Output the [x, y] coordinate of the center of the cell containing the given text.  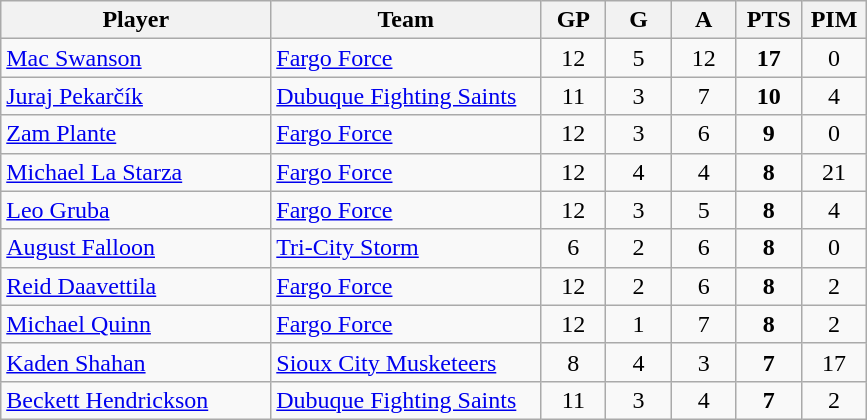
Team [406, 20]
G [638, 20]
Mac Swanson [136, 58]
Tri-City Storm [406, 248]
10 [768, 96]
Zam Plante [136, 134]
Leo Gruba [136, 210]
PIM [834, 20]
PTS [768, 20]
Michael Quinn [136, 324]
A [704, 20]
August Falloon [136, 248]
Reid Daavettila [136, 286]
Kaden Shahan [136, 362]
Beckett Hendrickson [136, 400]
Juraj Pekarčík [136, 96]
GP [574, 20]
Player [136, 20]
9 [768, 134]
Michael La Starza [136, 172]
21 [834, 172]
1 [638, 324]
Sioux City Musketeers [406, 362]
